For the text-containing cell, return its midpoint in (x, y) coordinate format. 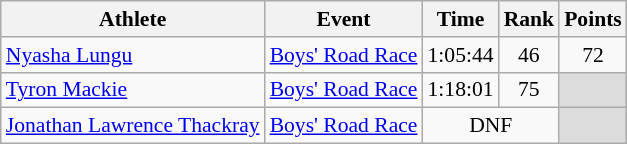
46 (530, 55)
Points (593, 19)
1:05:44 (460, 55)
Jonathan Lawrence Thackray (133, 126)
Athlete (133, 19)
Time (460, 19)
75 (530, 90)
Tyron Mackie (133, 90)
DNF (490, 126)
Nyasha Lungu (133, 55)
Event (344, 19)
72 (593, 55)
1:18:01 (460, 90)
Rank (530, 19)
